For the text-containing cell, return its midpoint in [X, Y] coordinate format. 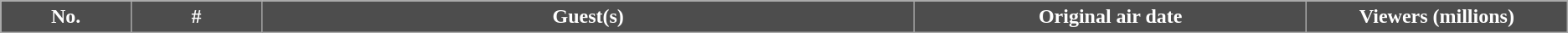
Viewers (millions) [1436, 17]
Guest(s) [588, 17]
Original air date [1111, 17]
# [197, 17]
No. [66, 17]
